Search for the cell housing the specified text and yield its (x, y) center coordinate. 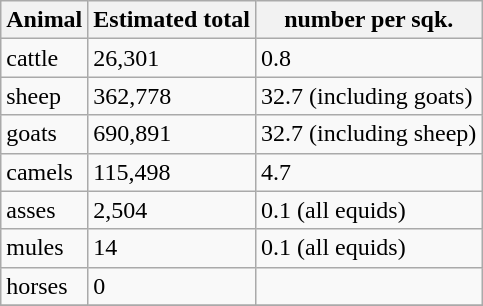
4.7 (369, 172)
26,301 (172, 58)
sheep (44, 96)
asses (44, 210)
number per sqk. (369, 20)
horses (44, 286)
camels (44, 172)
2,504 (172, 210)
115,498 (172, 172)
32.7 (including sheep) (369, 134)
Animal (44, 20)
690,891 (172, 134)
362,778 (172, 96)
14 (172, 248)
cattle (44, 58)
32.7 (including goats) (369, 96)
0.8 (369, 58)
goats (44, 134)
0 (172, 286)
Estimated total (172, 20)
mules (44, 248)
